Search for the cell housing the specified text and yield its [X, Y] center coordinate. 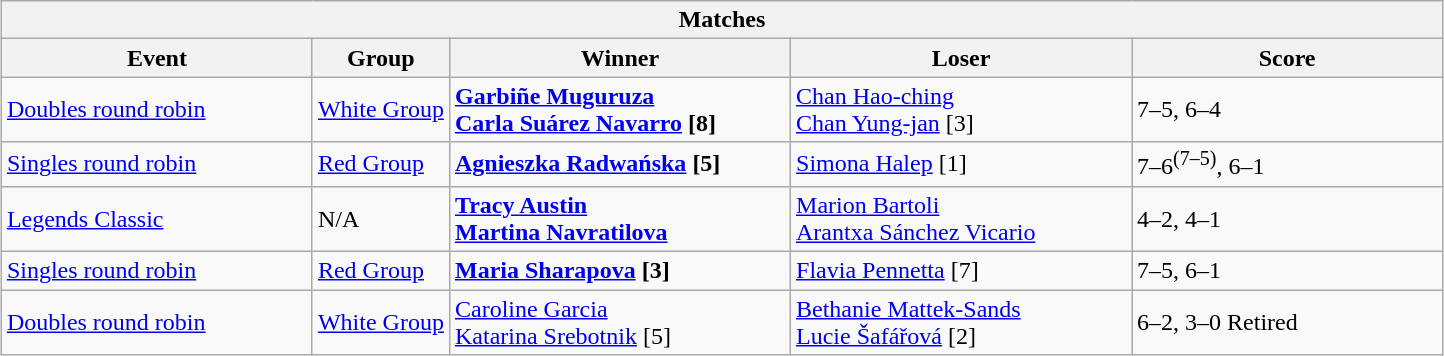
Bethanie Mattek-Sands Lucie Šafářová [2] [962, 322]
Score [1288, 58]
Marion Bartoli Arantxa Sánchez Vicario [962, 218]
Flavia Pennetta [7] [962, 271]
Matches [722, 20]
6–2, 3–0 Retired [1288, 322]
Simona Halep [1] [962, 164]
Winner [620, 58]
Event [156, 58]
7–5, 6–4 [1288, 110]
N/A [380, 218]
Agnieszka Radwańska [5] [620, 164]
Loser [962, 58]
Group [380, 58]
7–5, 6–1 [1288, 271]
Chan Hao-ching Chan Yung-jan [3] [962, 110]
Tracy Austin Martina Navratilova [620, 218]
Maria Sharapova [3] [620, 271]
Caroline Garcia Katarina Srebotnik [5] [620, 322]
Legends Classic [156, 218]
4–2, 4–1 [1288, 218]
7–6(7–5), 6–1 [1288, 164]
Garbiñe Muguruza Carla Suárez Navarro [8] [620, 110]
